Search for the cell housing the specified text and yield its [x, y] center coordinate. 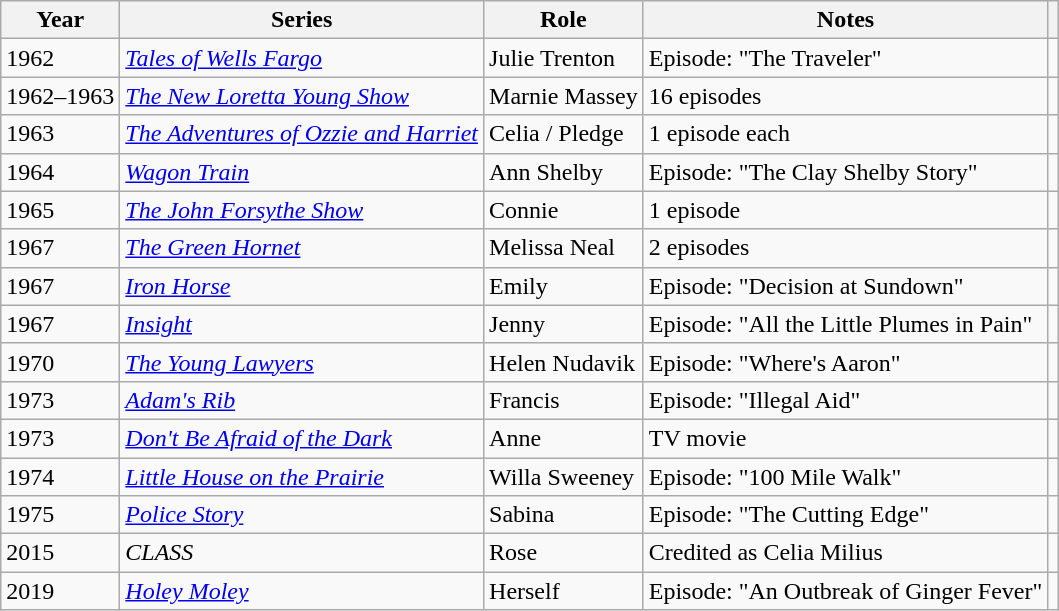
Jenny [564, 324]
Notes [846, 20]
Emily [564, 286]
CLASS [302, 553]
Episode: "100 Mile Walk" [846, 477]
Francis [564, 400]
2015 [60, 553]
1964 [60, 172]
1970 [60, 362]
Connie [564, 210]
1 episode each [846, 134]
Helen Nudavik [564, 362]
Willa Sweeney [564, 477]
16 episodes [846, 96]
TV movie [846, 438]
Ann Shelby [564, 172]
Adam's Rib [302, 400]
Episode: "Decision at Sundown" [846, 286]
1975 [60, 515]
Insight [302, 324]
Tales of Wells Fargo [302, 58]
Episode: "Illegal Aid" [846, 400]
Marnie Massey [564, 96]
Anne [564, 438]
The John Forsythe Show [302, 210]
2 episodes [846, 248]
Celia / Pledge [564, 134]
Episode: "All the Little Plumes in Pain" [846, 324]
1 episode [846, 210]
1965 [60, 210]
Role [564, 20]
The New Loretta Young Show [302, 96]
Episode: "An Outbreak of Ginger Fever" [846, 591]
1962–1963 [60, 96]
Year [60, 20]
Episode: "The Clay Shelby Story" [846, 172]
Wagon Train [302, 172]
The Adventures of Ozzie and Harriet [302, 134]
Melissa Neal [564, 248]
Episode: "The Cutting Edge" [846, 515]
Holey Moley [302, 591]
Episode: "The Traveler" [846, 58]
Julie Trenton [564, 58]
Herself [564, 591]
The Green Hornet [302, 248]
1962 [60, 58]
Iron Horse [302, 286]
Sabina [564, 515]
2019 [60, 591]
Credited as Celia Milius [846, 553]
1963 [60, 134]
Series [302, 20]
1974 [60, 477]
The Young Lawyers [302, 362]
Little House on the Prairie [302, 477]
Don't Be Afraid of the Dark [302, 438]
Episode: "Where's Aaron" [846, 362]
Rose [564, 553]
Police Story [302, 515]
